Capture the cell that displays the provided text and extract its [X, Y] central coordinate. 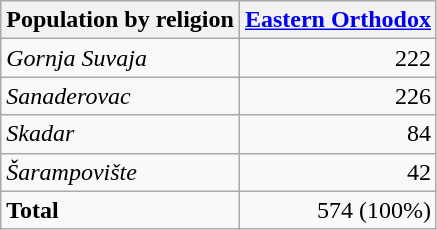
Šarampovište [120, 172]
84 [338, 134]
42 [338, 172]
Eastern Orthodox [338, 20]
Total [120, 210]
Sanaderovac [120, 96]
Skadar [120, 134]
Gornja Suvaja [120, 58]
Population by religion [120, 20]
222 [338, 58]
226 [338, 96]
574 (100%) [338, 210]
